Determine the (X, Y) coordinate at the center of the cell enclosing the given text.  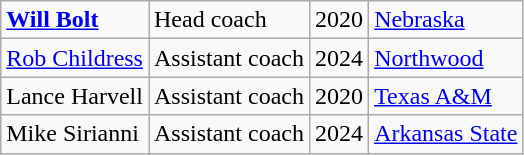
Rob Childress (75, 58)
Nebraska (446, 20)
Northwood (446, 58)
Head coach (228, 20)
Arkansas State (446, 134)
Texas A&M (446, 96)
Will Bolt (75, 20)
Lance Harvell (75, 96)
Mike Sirianni (75, 134)
